Search for the cell housing the specified text and yield its (X, Y) center coordinate. 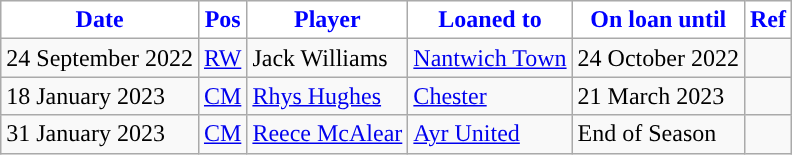
18 January 2023 (100, 96)
Nantwich Town (490, 58)
31 January 2023 (100, 134)
Date (100, 20)
Pos (222, 20)
Rhys Hughes (328, 96)
21 March 2023 (658, 96)
RW (222, 58)
24 October 2022 (658, 58)
Reece McAlear (328, 134)
On loan until (658, 20)
Ayr United (490, 134)
End of Season (658, 134)
Loaned to (490, 20)
Jack Williams (328, 58)
Player (328, 20)
Ref (768, 20)
Chester (490, 96)
24 September 2022 (100, 58)
